Detect which cell encompasses the target text, then output its (x, y) center coordinate. 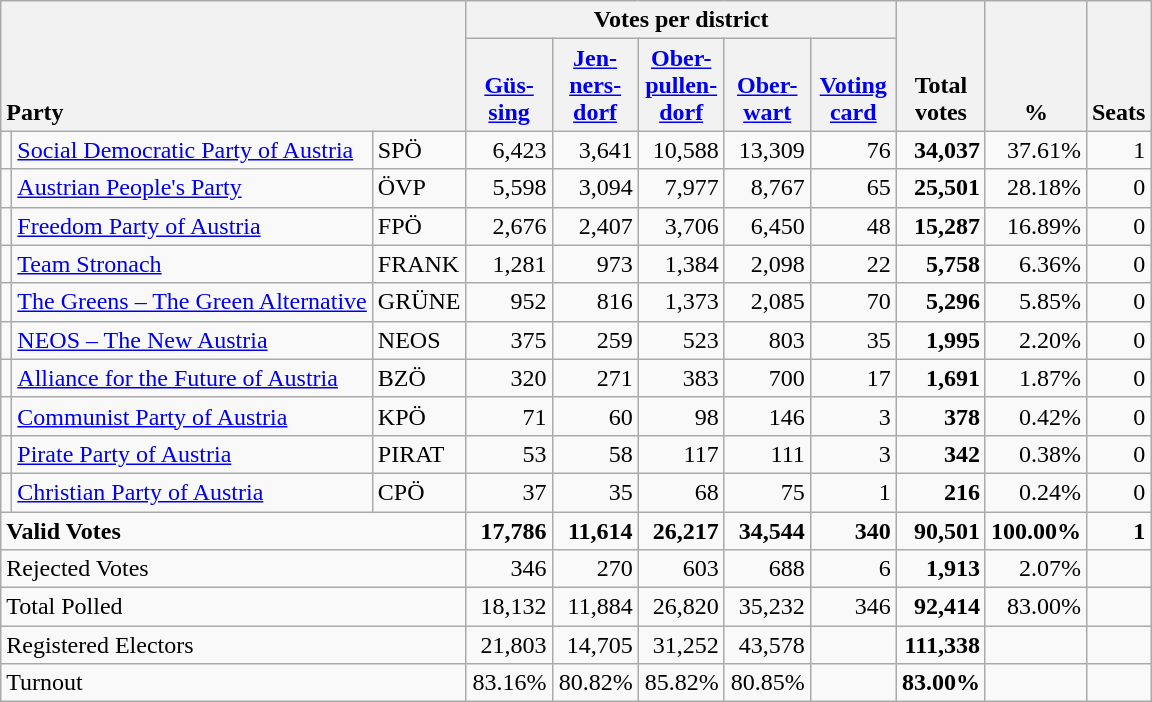
Jen-ners-dorf (595, 85)
68 (681, 492)
37.61% (1036, 150)
Votingcard (853, 85)
5,598 (509, 188)
378 (940, 416)
PIRAT (419, 454)
603 (681, 569)
952 (509, 302)
71 (509, 416)
Christian Party of Austria (192, 492)
FPÖ (419, 226)
375 (509, 340)
3,094 (595, 188)
17,786 (509, 531)
80.85% (767, 683)
0.24% (1036, 492)
Social Democratic Party of Austria (192, 150)
FRANK (419, 264)
2,407 (595, 226)
Ober-wart (767, 85)
18,132 (509, 607)
34,037 (940, 150)
383 (681, 378)
688 (767, 569)
14,705 (595, 645)
70 (853, 302)
10,588 (681, 150)
1,373 (681, 302)
5,296 (940, 302)
Communist Party of Austria (192, 416)
11,614 (595, 531)
48 (853, 226)
Rejected Votes (234, 569)
146 (767, 416)
Team Stronach (192, 264)
216 (940, 492)
6.36% (1036, 264)
98 (681, 416)
31,252 (681, 645)
15,287 (940, 226)
6 (853, 569)
13,309 (767, 150)
53 (509, 454)
Austrian People's Party (192, 188)
5,758 (940, 264)
58 (595, 454)
The Greens – The Green Alternative (192, 302)
Total Polled (234, 607)
Party (234, 66)
0.38% (1036, 454)
Ober-pullen-dorf (681, 85)
90,501 (940, 531)
2,085 (767, 302)
Valid Votes (234, 531)
2.07% (1036, 569)
2.20% (1036, 340)
CPÖ (419, 492)
Freedom Party of Austria (192, 226)
8,767 (767, 188)
342 (940, 454)
320 (509, 378)
60 (595, 416)
11,884 (595, 607)
85.82% (681, 683)
22 (853, 264)
523 (681, 340)
2,098 (767, 264)
1,995 (940, 340)
1,281 (509, 264)
3,706 (681, 226)
117 (681, 454)
34,544 (767, 531)
270 (595, 569)
25,501 (940, 188)
Alliance for the Future of Austria (192, 378)
803 (767, 340)
111,338 (940, 645)
259 (595, 340)
5.85% (1036, 302)
Seats (1118, 66)
43,578 (767, 645)
Votes per district (681, 20)
92,414 (940, 607)
BZÖ (419, 378)
28.18% (1036, 188)
Pirate Party of Austria (192, 454)
7,977 (681, 188)
Güs-sing (509, 85)
NEOS (419, 340)
100.00% (1036, 531)
3,641 (595, 150)
83.16% (509, 683)
271 (595, 378)
6,450 (767, 226)
Totalvotes (940, 66)
1.87% (1036, 378)
1,384 (681, 264)
Turnout (234, 683)
1,691 (940, 378)
ÖVP (419, 188)
1,913 (940, 569)
37 (509, 492)
NEOS – The New Austria (192, 340)
GRÜNE (419, 302)
75 (767, 492)
16.89% (1036, 226)
973 (595, 264)
340 (853, 531)
700 (767, 378)
80.82% (595, 683)
816 (595, 302)
21,803 (509, 645)
% (1036, 66)
SPÖ (419, 150)
6,423 (509, 150)
17 (853, 378)
26,217 (681, 531)
111 (767, 454)
65 (853, 188)
26,820 (681, 607)
Registered Electors (234, 645)
0.42% (1036, 416)
2,676 (509, 226)
35,232 (767, 607)
76 (853, 150)
KPÖ (419, 416)
